Scan for the cell matching the given text and deliver its (x, y) coordinate at center. 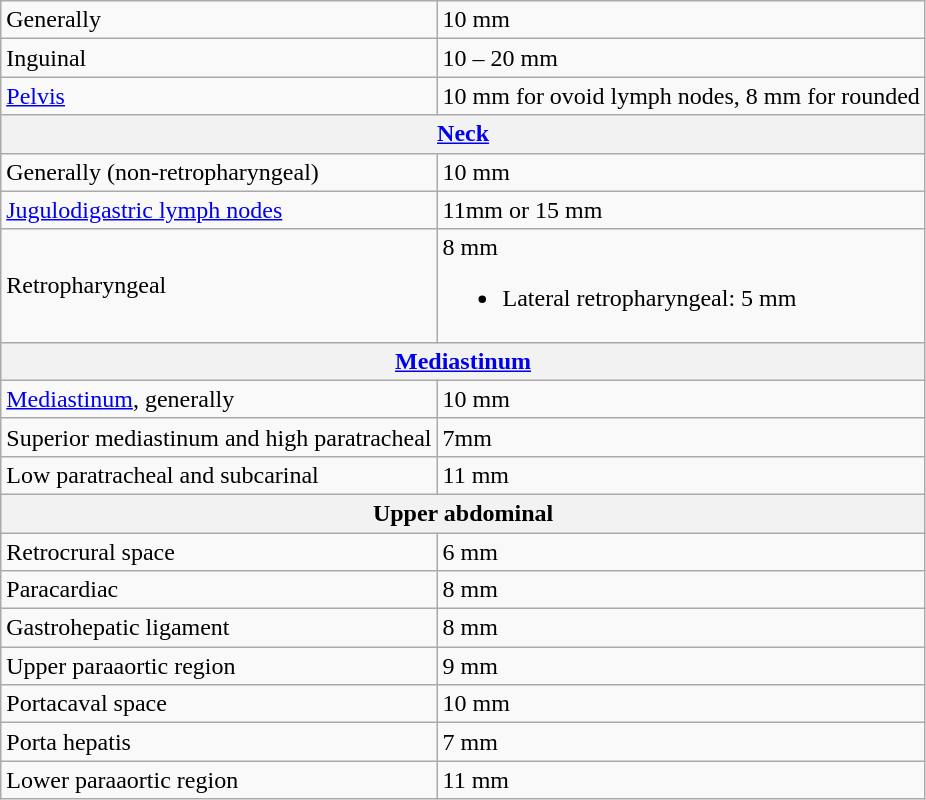
Neck (464, 134)
Porta hepatis (219, 742)
Superior mediastinum and high paratracheal (219, 437)
Jugulodigastric lymph nodes (219, 210)
10 – 20 mm (681, 58)
Paracardiac (219, 590)
Generally (non-retropharyngeal) (219, 172)
10 mm for ovoid lymph nodes, 8 mm for rounded (681, 96)
Inguinal (219, 58)
Retropharyngeal (219, 286)
11mm or 15 mm (681, 210)
Portacaval space (219, 704)
Lower paraaortic region (219, 780)
Upper abdominal (464, 513)
Generally (219, 20)
Low paratracheal and subcarinal (219, 475)
Gastrohepatic ligament (219, 628)
Retrocrural space (219, 551)
Upper paraaortic region (219, 666)
6 mm (681, 551)
Mediastinum, generally (219, 399)
7 mm (681, 742)
9 mm (681, 666)
8 mmLateral retropharyngeal: 5 mm (681, 286)
Mediastinum (464, 361)
7mm (681, 437)
Pelvis (219, 96)
